Pinpoint the cell where the given text exists, returning its (X, Y) midpoint coordinate. 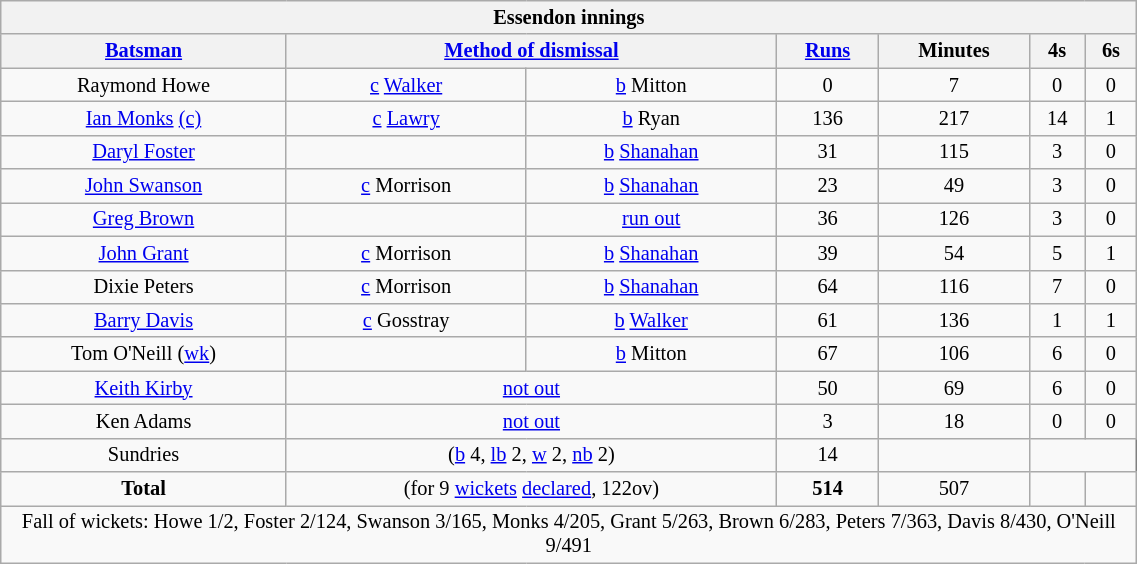
126 (954, 219)
Greg Brown (144, 219)
6s (1111, 51)
49 (954, 186)
Method of dismissal (531, 51)
5 (1057, 253)
106 (954, 354)
c Walker (406, 85)
(b 4, lb 2, w 2, nb 2) (531, 455)
69 (954, 388)
Essendon innings (569, 17)
(for 9 wickets declared, 122ov) (531, 489)
run out (652, 219)
61 (827, 320)
Runs (827, 51)
Batsman (144, 51)
67 (827, 354)
Ken Adams (144, 421)
116 (954, 287)
Keith Kirby (144, 388)
36 (827, 219)
Sundries (144, 455)
50 (827, 388)
John Grant (144, 253)
115 (954, 152)
4s (1057, 51)
Fall of wickets: Howe 1/2, Foster 2/124, Swanson 3/165, Monks 4/205, Grant 5/263, Brown 6/283, Peters 7/363, Davis 8/430, O'Neill 9/491 (569, 534)
c Gosstray (406, 320)
507 (954, 489)
Total (144, 489)
Minutes (954, 51)
Ian Monks (c) (144, 118)
John Swanson (144, 186)
Daryl Foster (144, 152)
217 (954, 118)
54 (954, 253)
514 (827, 489)
Dixie Peters (144, 287)
c Lawry (406, 118)
Barry Davis (144, 320)
Tom O'Neill (wk) (144, 354)
Raymond Howe (144, 85)
18 (954, 421)
b Ryan (652, 118)
39 (827, 253)
64 (827, 287)
23 (827, 186)
b Walker (652, 320)
31 (827, 152)
